Detect which cell encompasses the target text, then output its (x, y) center coordinate. 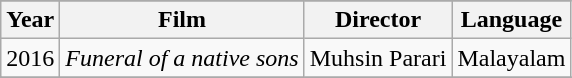
Funeral of a native sons (182, 58)
Language (512, 20)
Muhsin Parari (378, 58)
2016 (30, 58)
Director (378, 20)
Malayalam (512, 58)
Film (182, 20)
Year (30, 20)
